Extract the (X, Y) coordinate from the center of the cell holding the provided text.  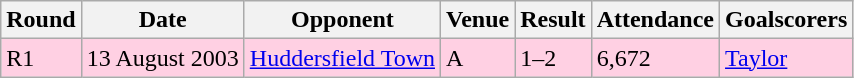
Date (162, 20)
R1 (41, 58)
Goalscorers (786, 20)
A (478, 58)
Attendance (655, 20)
Round (41, 20)
Huddersfield Town (342, 58)
1–2 (553, 58)
Taylor (786, 58)
6,672 (655, 58)
13 August 2003 (162, 58)
Result (553, 20)
Venue (478, 20)
Opponent (342, 20)
